Identify which cell holds the provided text, then report its [x, y] central coordinate. 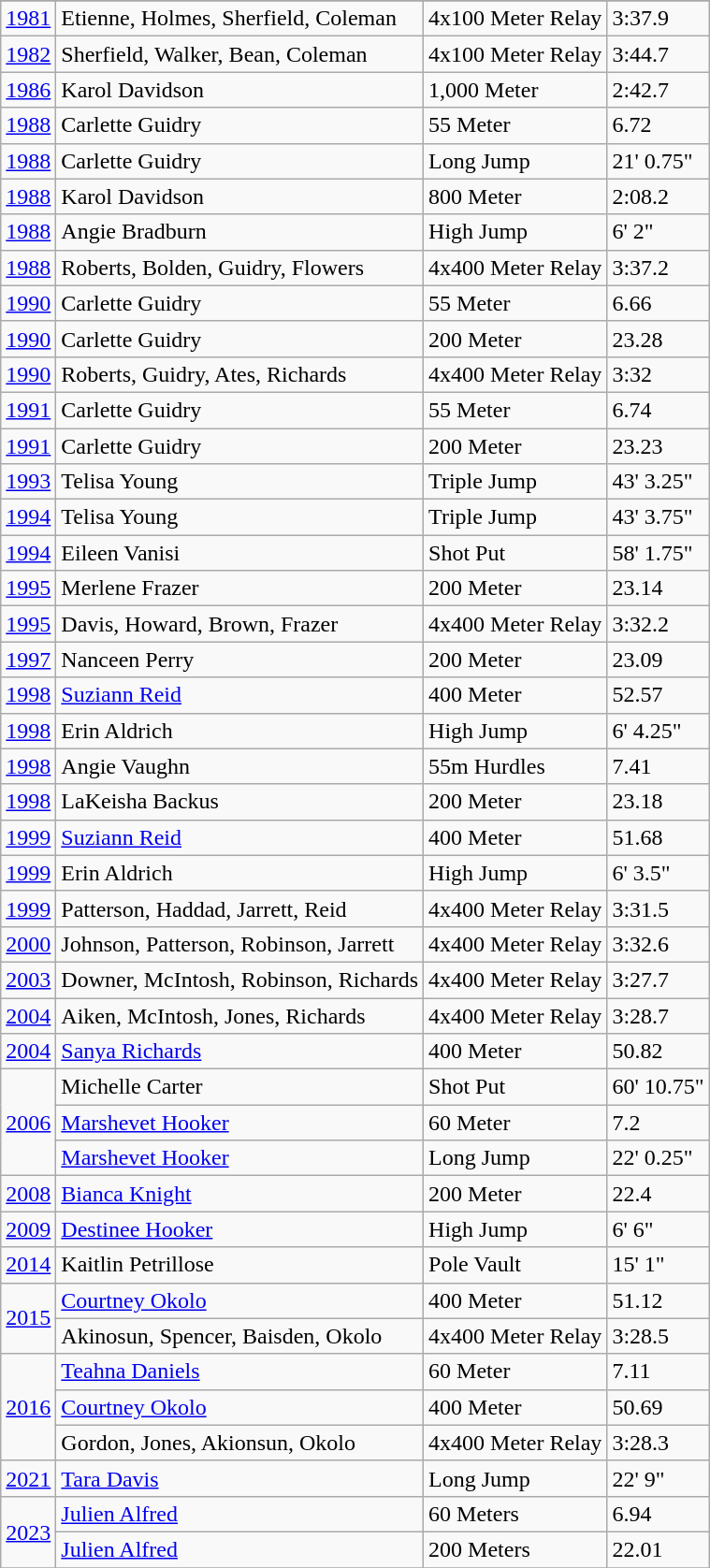
23.09 [659, 660]
55m Hurdles [515, 766]
Johnson, Patterson, Robinson, Jarrett [239, 944]
58' 1.75" [659, 553]
23.23 [659, 446]
LaKeisha Backus [239, 802]
1993 [28, 482]
Patterson, Haddad, Jarrett, Reid [239, 908]
51.68 [659, 837]
22.01 [659, 1549]
3:32 [659, 374]
1982 [28, 54]
3:32.6 [659, 944]
6' 4.25" [659, 731]
6.94 [659, 1514]
1986 [28, 90]
Teahna Daniels [239, 1372]
60 Meters [515, 1514]
Sherfield, Walker, Bean, Coleman [239, 54]
50.69 [659, 1407]
Downer, McIntosh, Robinson, Richards [239, 980]
50.82 [659, 1052]
Aiken, McIntosh, Jones, Richards [239, 1015]
Sanya Richards [239, 1052]
1981 [28, 19]
7.41 [659, 766]
6.72 [659, 125]
Merlene Frazer [239, 588]
23.14 [659, 588]
6' 2" [659, 232]
3:37.9 [659, 19]
3:28.7 [659, 1015]
3:37.2 [659, 268]
6.66 [659, 303]
Michelle Carter [239, 1087]
2009 [28, 1229]
Pole Vault [515, 1265]
52.57 [659, 695]
2000 [28, 944]
Etienne, Holmes, Sherfield, Coleman [239, 19]
23.18 [659, 802]
23.28 [659, 339]
2023 [28, 1532]
200 Meters [515, 1549]
Roberts, Bolden, Guidry, Flowers [239, 268]
1,000 Meter [515, 90]
51.12 [659, 1300]
2016 [28, 1407]
2:08.2 [659, 196]
2:42.7 [659, 90]
21' 0.75" [659, 161]
22' 9" [659, 1478]
Bianca Knight [239, 1194]
2008 [28, 1194]
800 Meter [515, 196]
60' 10.75" [659, 1087]
3:28.3 [659, 1443]
2014 [28, 1265]
2003 [28, 980]
7.2 [659, 1123]
Davis, Howard, Brown, Frazer [239, 624]
Roberts, Guidry, Ates, Richards [239, 374]
6.74 [659, 410]
2015 [28, 1318]
3:44.7 [659, 54]
2021 [28, 1478]
6' 6" [659, 1229]
2006 [28, 1123]
3:27.7 [659, 980]
3:32.2 [659, 624]
22' 0.25" [659, 1158]
Eileen Vanisi [239, 553]
Gordon, Jones, Akionsun, Okolo [239, 1443]
15' 1" [659, 1265]
7.11 [659, 1372]
22.4 [659, 1194]
Destinee Hooker [239, 1229]
43' 3.75" [659, 517]
Angie Vaughn [239, 766]
Angie Bradburn [239, 232]
43' 3.25" [659, 482]
Nanceen Perry [239, 660]
Kaitlin Petrillose [239, 1265]
Akinosun, Spencer, Baisden, Okolo [239, 1336]
1997 [28, 660]
6' 3.5" [659, 873]
3:31.5 [659, 908]
3:28.5 [659, 1336]
Tara Davis [239, 1478]
